Return [X, Y] of the center of cell containing provided text 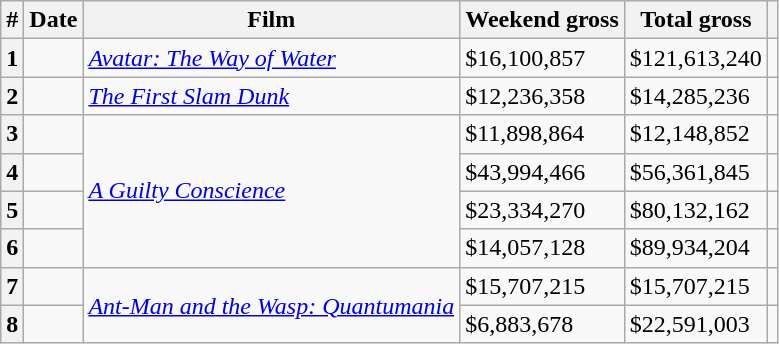
$89,934,204 [696, 248]
$12,148,852 [696, 134]
8 [12, 324]
1 [12, 58]
$23,334,270 [542, 210]
Date [54, 20]
A Guilty Conscience [272, 191]
$56,361,845 [696, 172]
2 [12, 96]
6 [12, 248]
$12,236,358 [542, 96]
Avatar: The Way of Water [272, 58]
3 [12, 134]
Total gross [696, 20]
$121,613,240 [696, 58]
$80,132,162 [696, 210]
Weekend gross [542, 20]
Ant-Man and the Wasp: Quantumania [272, 305]
5 [12, 210]
$22,591,003 [696, 324]
Film [272, 20]
$16,100,857 [542, 58]
$43,994,466 [542, 172]
4 [12, 172]
# [12, 20]
7 [12, 286]
$6,883,678 [542, 324]
$11,898,864 [542, 134]
$14,057,128 [542, 248]
The First Slam Dunk [272, 96]
$14,285,236 [696, 96]
